Extract the [X, Y] coordinate from the center of the cell holding the provided text.  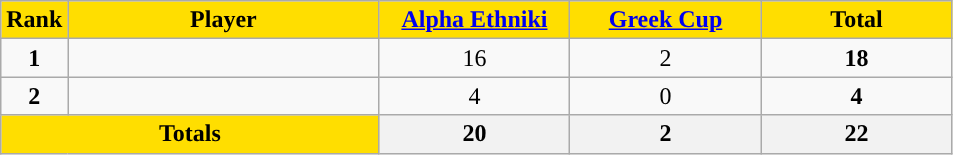
Greek Cup [666, 20]
Totals [190, 134]
22 [856, 134]
18 [856, 58]
Player [224, 20]
20 [474, 134]
Rank [34, 20]
0 [666, 96]
Total [856, 20]
1 [34, 58]
Alpha Ethniki [474, 20]
16 [474, 58]
